Identify which cell holds the provided text, then report its [x, y] central coordinate. 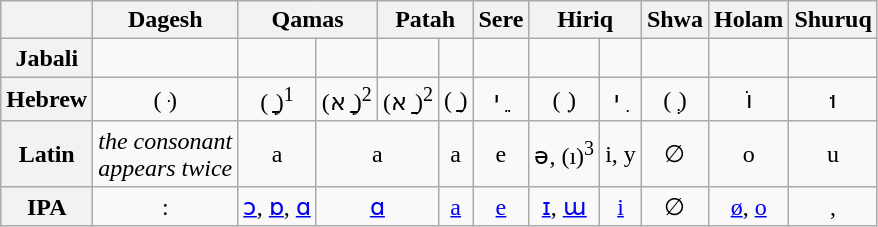
( ְ) [674, 100]
Hebrew [47, 100]
ɑ [377, 206]
Jabali [47, 58]
( ּ) [166, 100]
Sere [501, 20]
וּ [833, 100]
IPA [47, 206]
(א ַ)2 [408, 100]
( ָ)1 [278, 100]
( ִ) [564, 100]
וֹ [748, 100]
ɔ, ɒ, ɑ [278, 206]
, [833, 206]
( ַ) [456, 100]
the consonantappears twice [166, 154]
ə, (ı)3 [564, 154]
(א ָ)2 [346, 100]
u [833, 154]
i, y [621, 154]
ɪ, ɯ [564, 206]
י ִ [621, 100]
ø, o [748, 206]
Hiriq [585, 20]
Dagesh [166, 20]
o [748, 154]
Qamas [308, 20]
Holam [748, 20]
Latin [47, 154]
Patah [425, 20]
i [621, 206]
Shuruq [833, 20]
י ֵ [501, 100]
: [166, 206]
Shwa [674, 20]
